Find where the given text appears and provide that cell's center as [X, Y] coordinate. 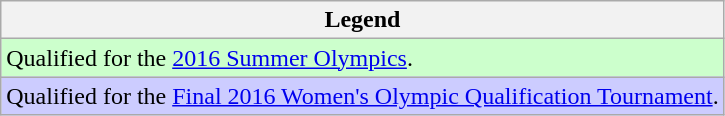
Legend [362, 20]
Qualified for the 2016 Summer Olympics. [362, 58]
Qualified for the Final 2016 Women's Olympic Qualification Tournament. [362, 96]
